Return the (X, Y) coordinate for the center point of the cell that contains the specified text.  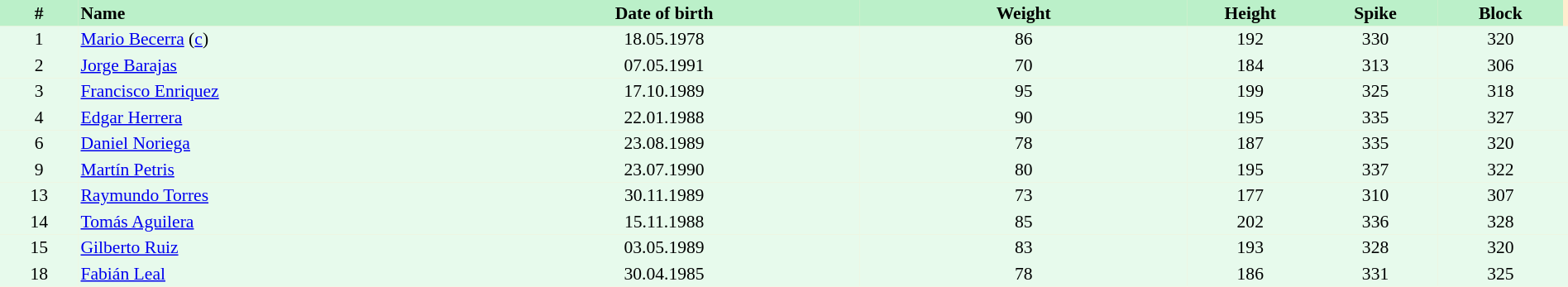
83 (1024, 248)
70 (1024, 65)
Raymundo Torres (273, 195)
199 (1250, 91)
331 (1374, 274)
80 (1024, 170)
Daniel Noriega (273, 144)
6 (39, 144)
22.01.1988 (664, 117)
313 (1374, 65)
Weight (1024, 13)
07.05.1991 (664, 65)
03.05.1989 (664, 248)
Name (273, 13)
23.07.1990 (664, 170)
Date of birth (664, 13)
86 (1024, 40)
Block (1500, 13)
2 (39, 65)
1 (39, 40)
192 (1250, 40)
Height (1250, 13)
193 (1250, 248)
15.11.1988 (664, 222)
15 (39, 248)
14 (39, 222)
Tomás Aguilera (273, 222)
Martín Petris (273, 170)
17.10.1989 (664, 91)
73 (1024, 195)
23.08.1989 (664, 144)
18.05.1978 (664, 40)
186 (1250, 274)
30.11.1989 (664, 195)
Spike (1374, 13)
187 (1250, 144)
3 (39, 91)
13 (39, 195)
330 (1374, 40)
85 (1024, 222)
307 (1500, 195)
90 (1024, 117)
318 (1500, 91)
18 (39, 274)
Gilberto Ruiz (273, 248)
Fabián Leal (273, 274)
4 (39, 117)
95 (1024, 91)
Jorge Barajas (273, 65)
202 (1250, 222)
336 (1374, 222)
9 (39, 170)
# (39, 13)
Edgar Herrera (273, 117)
184 (1250, 65)
306 (1500, 65)
310 (1374, 195)
30.04.1985 (664, 274)
327 (1500, 117)
Mario Becerra (c) (273, 40)
322 (1500, 170)
Francisco Enriquez (273, 91)
337 (1374, 170)
177 (1250, 195)
